Extract the (x, y) coordinate from the center of the cell holding the provided text.  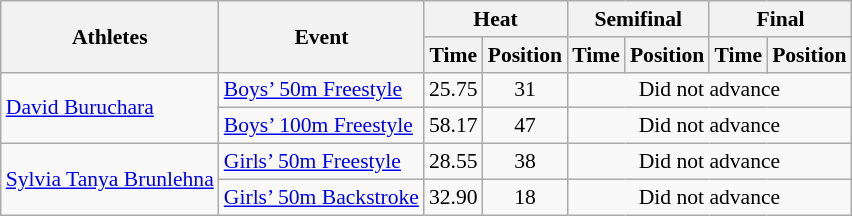
Final (780, 19)
31 (525, 90)
Event (322, 36)
25.75 (454, 90)
18 (525, 197)
Sylvia Tanya Brunlehna (110, 180)
58.17 (454, 126)
David Buruchara (110, 108)
47 (525, 126)
32.90 (454, 197)
Boys’ 100m Freestyle (322, 126)
Heat (496, 19)
Boys’ 50m Freestyle (322, 90)
Semifinal (638, 19)
Girls’ 50m Freestyle (322, 162)
Girls’ 50m Backstroke (322, 197)
28.55 (454, 162)
Athletes (110, 36)
38 (525, 162)
